Determine the [X, Y] coordinate at the center of the cell enclosing the given text.  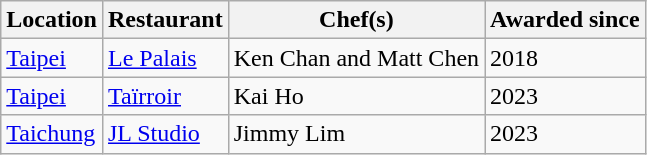
Restaurant [165, 20]
Chef(s) [356, 20]
Kai Ho [356, 96]
Le Palais [165, 58]
2018 [566, 58]
Awarded since [566, 20]
Ken Chan and Matt Chen [356, 58]
Location [52, 20]
Taichung [52, 134]
Taïrroir [165, 96]
Jimmy Lim [356, 134]
JL Studio [165, 134]
